Return the (x, y) coordinate for the center point of the cell that contains the specified text.  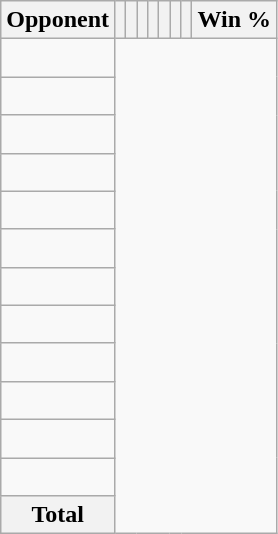
Total (58, 515)
Opponent (58, 20)
Win % (234, 20)
